Return (x, y) of the center of cell containing provided text 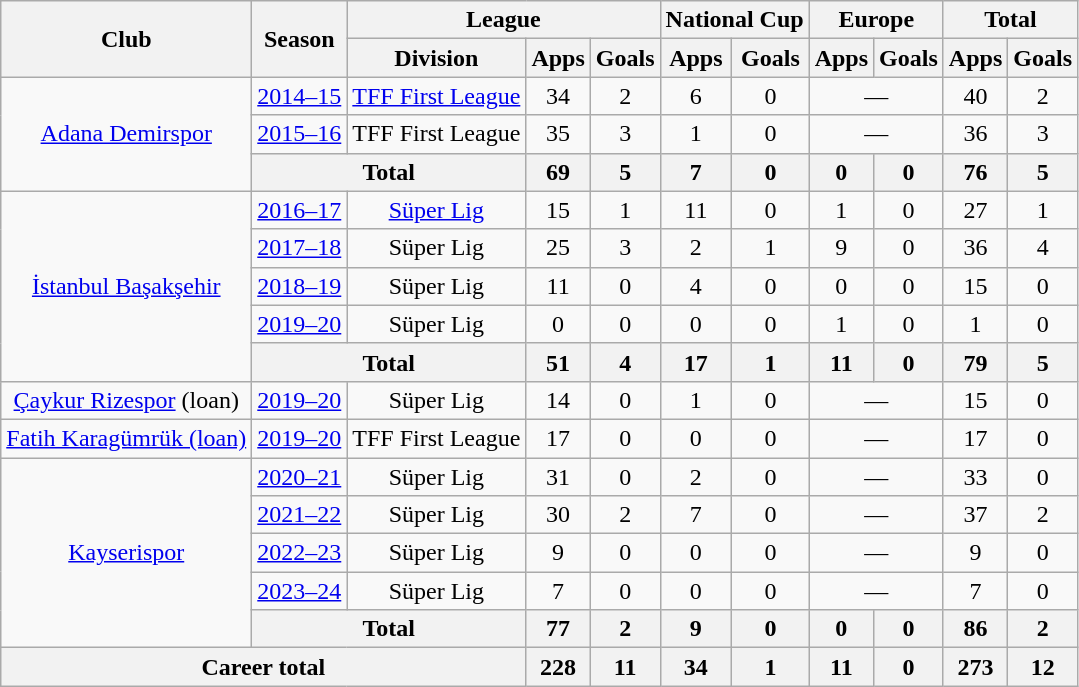
Club (126, 39)
33 (975, 477)
76 (975, 172)
35 (558, 134)
2016–17 (300, 210)
86 (975, 629)
2014–15 (300, 96)
İstanbul Başakşehir (126, 286)
Kayserispor (126, 553)
Career total (264, 667)
27 (975, 210)
2023–24 (300, 591)
Çaykur Rizespor (loan) (126, 400)
37 (975, 515)
Europe (876, 20)
6 (696, 96)
2015–16 (300, 134)
40 (975, 96)
30 (558, 515)
2017–18 (300, 248)
14 (558, 400)
31 (558, 477)
25 (558, 248)
77 (558, 629)
2018–19 (300, 286)
273 (975, 667)
Fatih Karagümrük (loan) (126, 438)
National Cup (734, 20)
12 (1043, 667)
2022–23 (300, 553)
League (504, 20)
Adana Demirspor (126, 134)
Season (300, 39)
Division (436, 58)
51 (558, 362)
69 (558, 172)
2021–22 (300, 515)
79 (975, 362)
228 (558, 667)
2020–21 (300, 477)
